Find where the given text appears and provide that cell's center as (X, Y) coordinate. 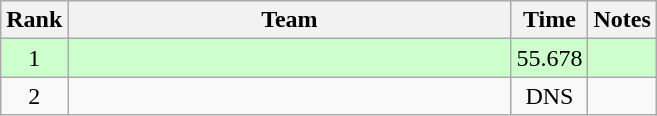
Team (290, 20)
1 (34, 58)
Notes (622, 20)
2 (34, 96)
Rank (34, 20)
DNS (550, 96)
55.678 (550, 58)
Time (550, 20)
